From the cell containing the given text, extract its center point as [x, y] coordinate. 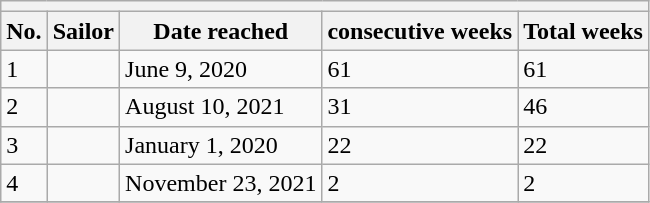
consecutive weeks [420, 31]
4 [24, 183]
January 1, 2020 [221, 145]
No. [24, 31]
August 10, 2021 [221, 107]
46 [584, 107]
31 [420, 107]
Date reached [221, 31]
Sailor [83, 31]
1 [24, 69]
June 9, 2020 [221, 69]
November 23, 2021 [221, 183]
Total weeks [584, 31]
3 [24, 145]
